Provide the [X, Y] coordinate of the cell's center where the given text is located.  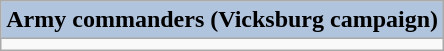
Army commanders (Vicksburg campaign) [222, 20]
